Identify which cell holds the provided text, then report its [x, y] central coordinate. 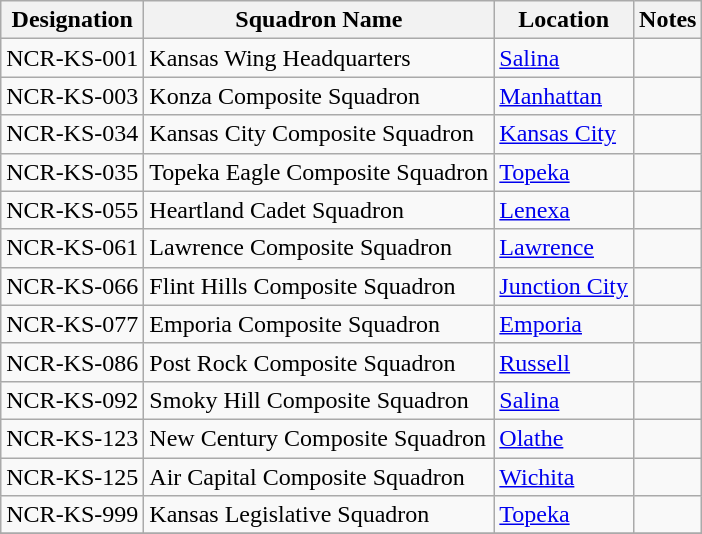
NCR-KS-001 [72, 58]
Kansas Wing Headquarters [319, 58]
Lawrence [564, 248]
Russell [564, 362]
NCR-KS-035 [72, 172]
NCR-KS-003 [72, 96]
Konza Composite Squadron [319, 96]
Kansas Legislative Squadron [319, 515]
Lawrence Composite Squadron [319, 248]
NCR-KS-092 [72, 400]
Flint Hills Composite Squadron [319, 286]
Manhattan [564, 96]
NCR-KS-066 [72, 286]
Post Rock Composite Squadron [319, 362]
NCR-KS-125 [72, 477]
Heartland Cadet Squadron [319, 210]
Smoky Hill Composite Squadron [319, 400]
NCR-KS-077 [72, 324]
Emporia [564, 324]
Kansas City Composite Squadron [319, 134]
NCR-KS-086 [72, 362]
NCR-KS-999 [72, 515]
Squadron Name [319, 20]
NCR-KS-034 [72, 134]
Designation [72, 20]
Junction City [564, 286]
NCR-KS-055 [72, 210]
Notes [668, 20]
New Century Composite Squadron [319, 438]
Air Capital Composite Squadron [319, 477]
Kansas City [564, 134]
Topeka Eagle Composite Squadron [319, 172]
NCR-KS-123 [72, 438]
Lenexa [564, 210]
Wichita [564, 477]
Emporia Composite Squadron [319, 324]
Location [564, 20]
NCR-KS-061 [72, 248]
Olathe [564, 438]
